Determine the [x, y] coordinate at the center of the cell enclosing the given text.  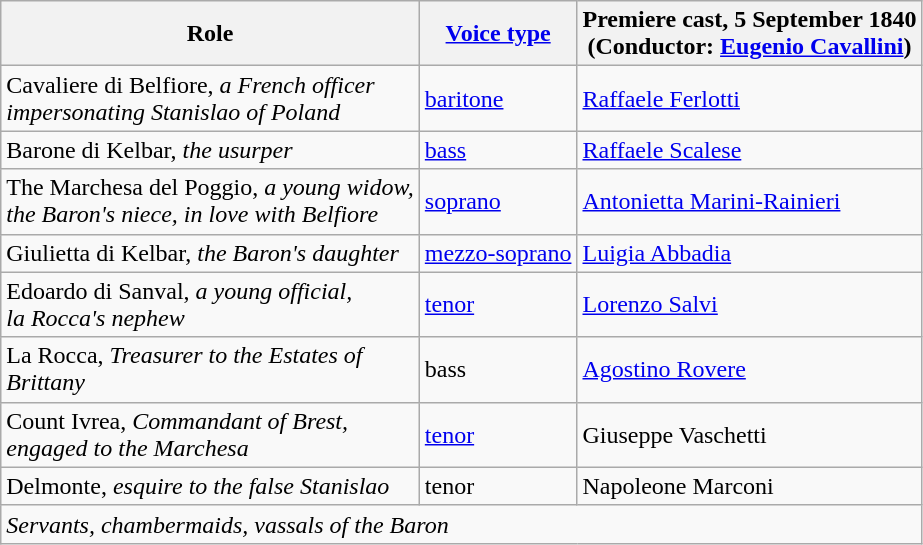
Antonietta Marini-Rainieri [750, 202]
La Rocca, Treasurer to the Estates of Brittany [210, 370]
The Marchesa del Poggio, a young widow, the Baron's niece, in love with Belfiore [210, 202]
mezzo-soprano [498, 253]
Raffaele Scalese [750, 150]
Cavaliere di Belfiore, a French officer impersonating Stanislao of Poland [210, 98]
Premiere cast, 5 September 1840(Conductor: Eugenio Cavallini) [750, 34]
baritone [498, 98]
Raffaele Ferlotti [750, 98]
Delmonte, esquire to the false Stanislao [210, 486]
Barone di Kelbar, the usurper [210, 150]
soprano [498, 202]
Lorenzo Salvi [750, 304]
Voice type [498, 34]
Agostino Rovere [750, 370]
Edoardo di Sanval, a young official, la Rocca's nephew [210, 304]
Giulietta di Kelbar, the Baron's daughter [210, 253]
Giuseppe Vaschetti [750, 434]
Luigia Abbadia [750, 253]
Role [210, 34]
Servants, chambermaids, vassals of the Baron [462, 524]
Count Ivrea, Commandant of Brest, engaged to the Marchesa [210, 434]
Napoleone Marconi [750, 486]
